Return (X, Y) of the center of cell containing provided text 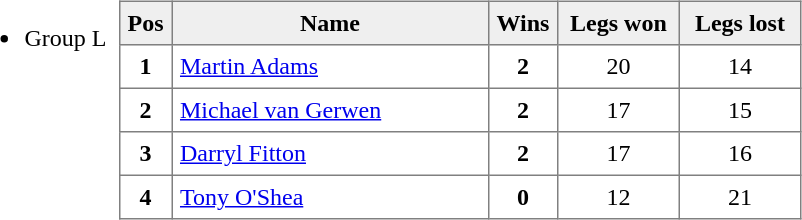
3 (145, 154)
Name (330, 23)
12 (619, 197)
Pos (145, 23)
1 (145, 67)
Wins (522, 23)
0 (522, 197)
Legs lost (740, 23)
Darryl Fitton (330, 154)
Tony O'Shea (330, 197)
Legs won (619, 23)
4 (145, 197)
16 (740, 154)
21 (740, 197)
Martin Adams (330, 67)
15 (740, 110)
Michael van Gerwen (330, 110)
20 (619, 67)
14 (740, 67)
